From the cell containing the given text, extract its center point as (x, y) coordinate. 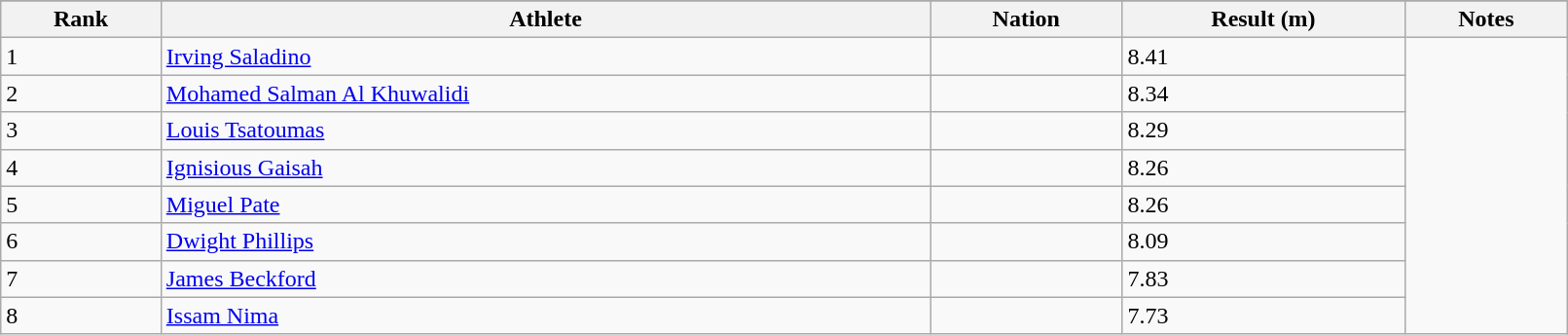
Athlete (545, 19)
8.09 (1263, 242)
1 (82, 56)
Nation (1026, 19)
7 (82, 279)
Ignisious Gaisah (545, 167)
8.29 (1263, 130)
2 (82, 93)
8.34 (1263, 93)
Irving Saladino (545, 56)
Mohamed Salman Al Khuwalidi (545, 93)
Louis Tsatoumas (545, 130)
7.73 (1263, 316)
7.83 (1263, 279)
5 (82, 205)
Dwight Phillips (545, 242)
6 (82, 242)
Rank (82, 19)
Notes (1486, 19)
3 (82, 130)
Issam Nima (545, 316)
Miguel Pate (545, 205)
4 (82, 167)
Result (m) (1263, 19)
8 (82, 316)
James Beckford (545, 279)
8.41 (1263, 56)
